Pinpoint the cell where the given text exists, returning its [x, y] midpoint coordinate. 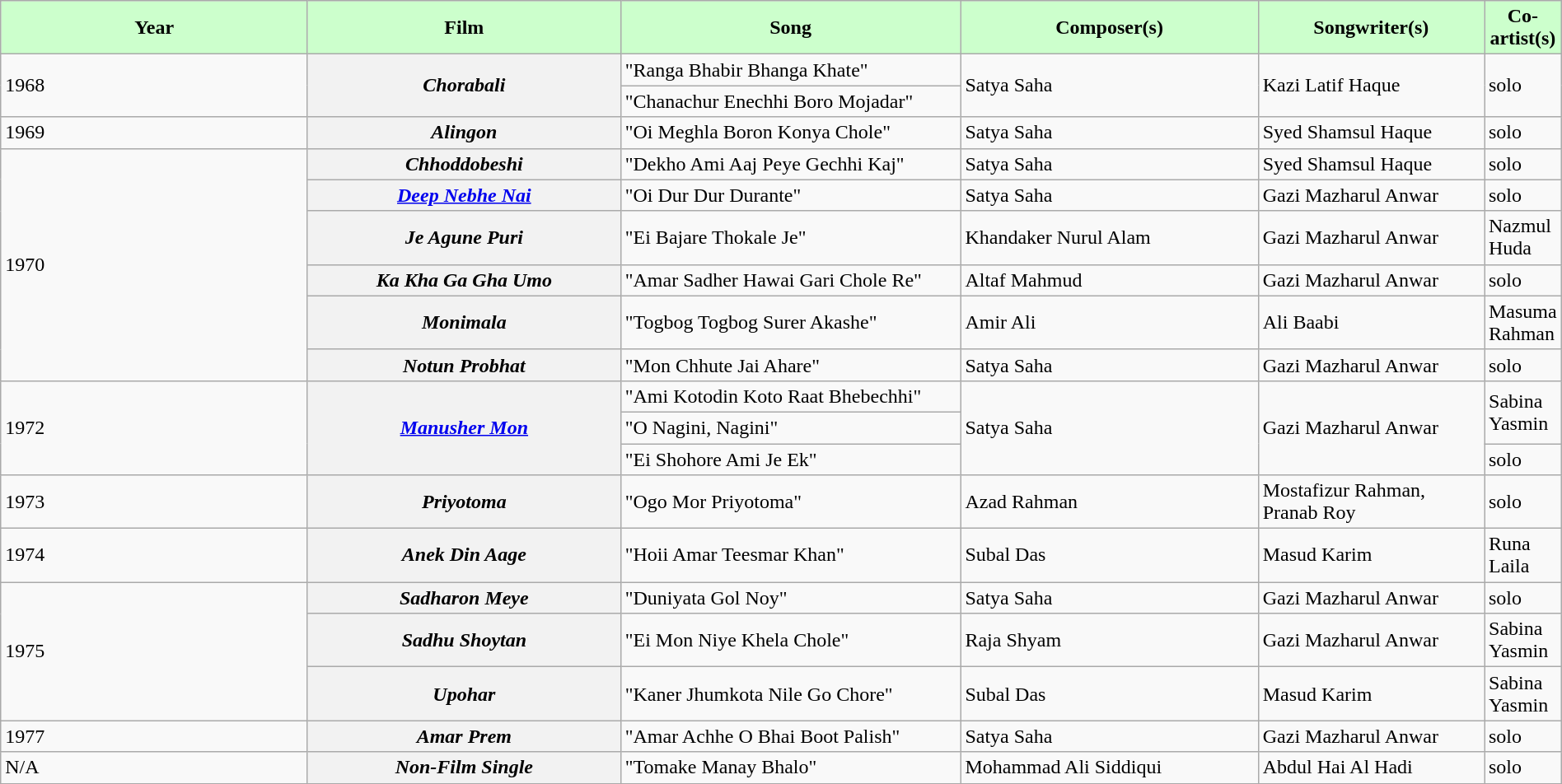
"Ei Mon Niye Khela Chole" [791, 641]
"Ami Kotodin Koto Raat Bhebechhi" [791, 396]
1968 [155, 86]
"Tomake Manay Bhalo" [791, 768]
Co-artist(s) [1523, 28]
N/A [155, 768]
"Oi Meghla Boron Konya Chole" [791, 133]
1977 [155, 736]
Composer(s) [1109, 28]
Chhoddobeshi [464, 164]
Year [155, 28]
1973 [155, 502]
"Amar Achhe O Bhai Boot Palish" [791, 736]
"Kaner Jhumkota Nile Go Chore" [791, 693]
"Ranga Bhabir Bhanga Khate" [791, 70]
Ka Kha Ga Gha Umo [464, 280]
Amar Prem [464, 736]
Masuma Rahman [1523, 323]
"Mon Chhute Jai Ahare" [791, 365]
Je Agune Puri [464, 237]
Upohar [464, 693]
Altaf Mahmud [1109, 280]
Notun Probhat [464, 365]
Nazmul Huda [1523, 237]
"Ei Shohore Ami Je Ek" [791, 459]
Amir Ali [1109, 323]
"Dekho Ami Aaj Peye Gechhi Kaj" [791, 164]
Raja Shyam [1109, 641]
Kazi Latif Haque [1371, 86]
Runa Laila [1523, 555]
"Hoii Amar Teesmar Khan" [791, 555]
Ali Baabi [1371, 323]
"Duniyata Gol Noy" [791, 598]
1972 [155, 427]
"Ogo Mor Priyotoma" [791, 502]
Mohammad Ali Siddiqui [1109, 768]
"Togbog Togbog Surer Akashe" [791, 323]
1975 [155, 651]
Mostafizur Rahman, Pranab Roy [1371, 502]
"Ei Bajare Thokale Je" [791, 237]
Khandaker Nurul Alam [1109, 237]
1970 [155, 264]
"O Nagini, Nagini" [791, 427]
Monimala [464, 323]
1974 [155, 555]
"Amar Sadher Hawai Gari Chole Re" [791, 280]
"Oi Dur Dur Durante" [791, 195]
Sadhu Shoytan [464, 641]
Azad Rahman [1109, 502]
Deep Nebhe Nai [464, 195]
"Chanachur Enechhi Boro Mojadar" [791, 101]
Anek Din Aage [464, 555]
Sadharon Meye [464, 598]
Song [791, 28]
1969 [155, 133]
Non-Film Single [464, 768]
Manusher Mon [464, 427]
Abdul Hai Al Hadi [1371, 768]
Alingon [464, 133]
Songwriter(s) [1371, 28]
Priyotoma [464, 502]
Chorabali [464, 86]
Film [464, 28]
